Capture the cell that displays the provided text and extract its (X, Y) central coordinate. 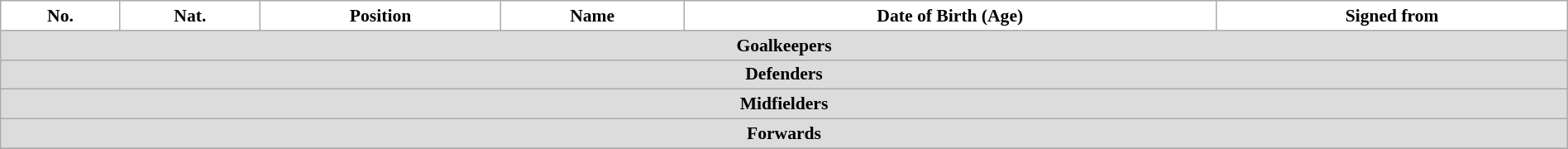
Defenders (784, 74)
Nat. (190, 16)
Goalkeepers (784, 46)
Name (592, 16)
No. (60, 16)
Date of Birth (Age) (950, 16)
Midfielders (784, 104)
Forwards (784, 134)
Position (380, 16)
Signed from (1392, 16)
